Search for the cell housing the specified text and yield its (X, Y) center coordinate. 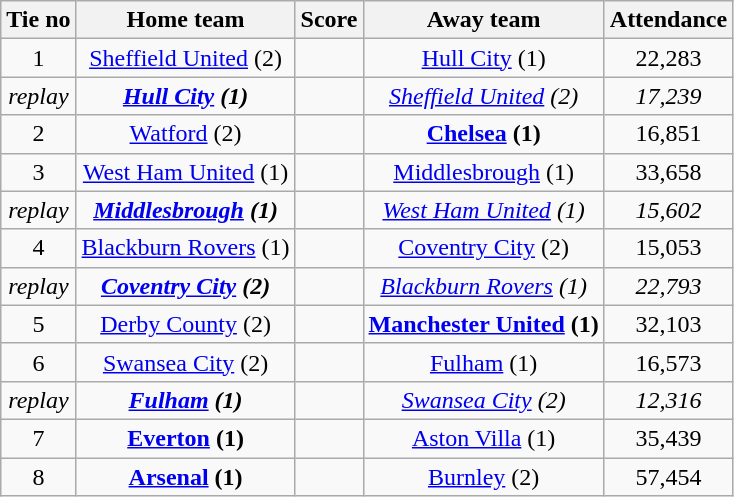
5 (38, 324)
Tie no (38, 20)
Arsenal (1) (186, 477)
Home team (186, 20)
32,103 (668, 324)
22,793 (668, 286)
Aston Villa (1) (484, 438)
Away team (484, 20)
15,053 (668, 248)
7 (38, 438)
16,573 (668, 362)
8 (38, 477)
33,658 (668, 172)
Derby County (2) (186, 324)
Manchester United (1) (484, 324)
12,316 (668, 400)
Watford (2) (186, 134)
Burnley (2) (484, 477)
6 (38, 362)
22,283 (668, 58)
3 (38, 172)
4 (38, 248)
2 (38, 134)
57,454 (668, 477)
Chelsea (1) (484, 134)
35,439 (668, 438)
Score (329, 20)
17,239 (668, 96)
Everton (1) (186, 438)
16,851 (668, 134)
15,602 (668, 210)
Attendance (668, 20)
1 (38, 58)
